Return the (x, y) coordinate for the center point of the cell that contains the specified text.  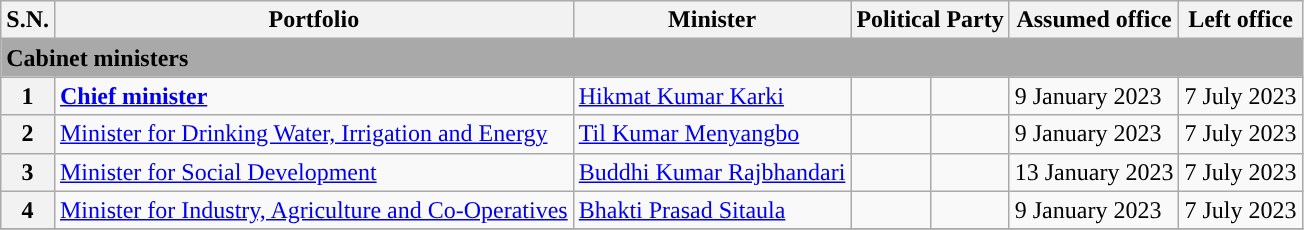
13 January 2023 (1094, 172)
2 (28, 134)
Minister for Drinking Water, Irrigation and Energy (314, 134)
Til Kumar Menyangbo (712, 134)
Hikmat Kumar Karki (712, 96)
Minister for Industry, Agriculture and Co-Operatives (314, 210)
4 (28, 210)
Bhakti Prasad Sitaula (712, 210)
3 (28, 172)
Minister for Social Development (314, 172)
Cabinet ministers (652, 58)
Buddhi Kumar Rajbhandari (712, 172)
Political Party (930, 20)
S.N. (28, 20)
Assumed office (1094, 20)
1 (28, 96)
Minister (712, 20)
Chief minister (314, 96)
Left office (1240, 20)
Portfolio (314, 20)
